Scan for the cell matching the given text and deliver its (X, Y) coordinate at center. 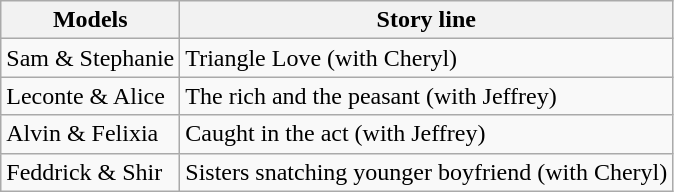
Alvin & Felixia (90, 134)
Story line (426, 20)
Leconte & Alice (90, 96)
Triangle Love (with Cheryl) (426, 58)
Sisters snatching younger boyfriend (with Cheryl) (426, 172)
Feddrick & Shir (90, 172)
The rich and the peasant (with Jeffrey) (426, 96)
Caught in the act (with Jeffrey) (426, 134)
Models (90, 20)
Sam & Stephanie (90, 58)
